Provide the (X, Y) coordinate of the cell's center where the given text is located.  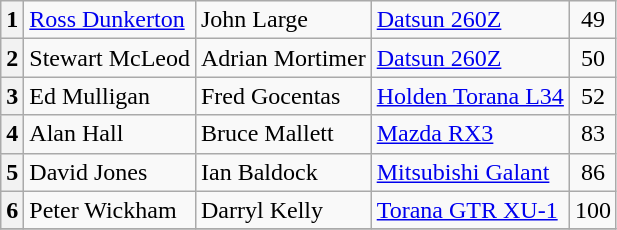
100 (592, 210)
Stewart McLeod (110, 58)
3 (12, 96)
Torana GTR XU-1 (470, 210)
Adrian Mortimer (283, 58)
John Large (283, 20)
Ian Baldock (283, 172)
50 (592, 58)
Bruce Mallett (283, 134)
52 (592, 96)
1 (12, 20)
Holden Torana L34 (470, 96)
Ross Dunkerton (110, 20)
83 (592, 134)
Fred Gocentas (283, 96)
David Jones (110, 172)
Mitsubishi Galant (470, 172)
Ed Mulligan (110, 96)
2 (12, 58)
6 (12, 210)
86 (592, 172)
Darryl Kelly (283, 210)
Alan Hall (110, 134)
5 (12, 172)
Mazda RX3 (470, 134)
Peter Wickham (110, 210)
4 (12, 134)
49 (592, 20)
